For the text-containing cell, return its midpoint in (X, Y) coordinate format. 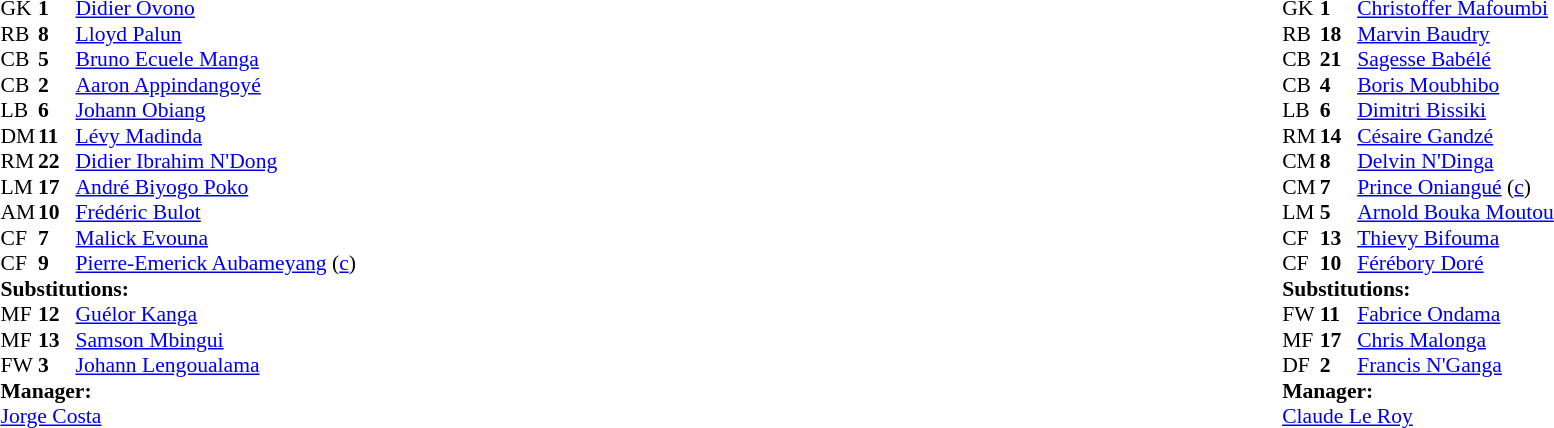
9 (57, 263)
Johann Obiang (216, 111)
Dimitri Bissiki (1456, 111)
3 (57, 365)
Frédéric Bulot (216, 213)
Guélor Kanga (216, 315)
Arnold Bouka Moutou (1456, 213)
Malick Evouna (216, 238)
22 (57, 161)
Bruno Ecuele Manga (216, 59)
André Biyogo Poko (216, 187)
14 (1339, 136)
Césaire Gandzé (1456, 136)
AM (19, 213)
Lloyd Palun (216, 34)
4 (1339, 85)
Chris Malonga (1456, 340)
Prince Oniangué (c) (1456, 187)
Thievy Bifouma (1456, 238)
Pierre-Emerick Aubameyang (c) (216, 263)
DF (1301, 365)
Boris Moubhibo (1456, 85)
Férébory Doré (1456, 263)
DM (19, 136)
Delvin N'Dinga (1456, 161)
18 (1339, 34)
Samson Mbingui (216, 340)
Lévy Madinda (216, 136)
Aaron Appindangoyé (216, 85)
21 (1339, 59)
Sagesse Babélé (1456, 59)
Marvin Baudry (1456, 34)
Johann Lengoualama (216, 365)
Francis N'Ganga (1456, 365)
12 (57, 315)
Didier Ibrahim N'Dong (216, 161)
Fabrice Ondama (1456, 315)
